Search for the cell housing the specified text and yield its (X, Y) center coordinate. 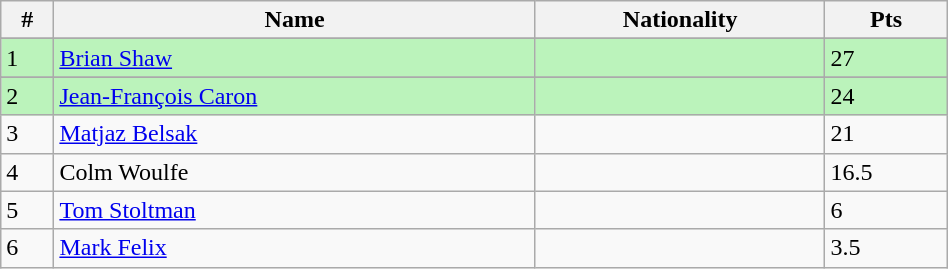
4 (28, 172)
Pts (886, 20)
5 (28, 210)
24 (886, 96)
# (28, 20)
Mark Felix (294, 248)
Colm Woulfe (294, 172)
Nationality (680, 20)
3.5 (886, 248)
21 (886, 134)
Jean-François Caron (294, 96)
1 (28, 58)
2 (28, 96)
Tom Stoltman (294, 210)
Name (294, 20)
3 (28, 134)
27 (886, 58)
16.5 (886, 172)
Matjaz Belsak (294, 134)
Brian Shaw (294, 58)
